Scan for the cell matching the given text and deliver its [X, Y] coordinate at center. 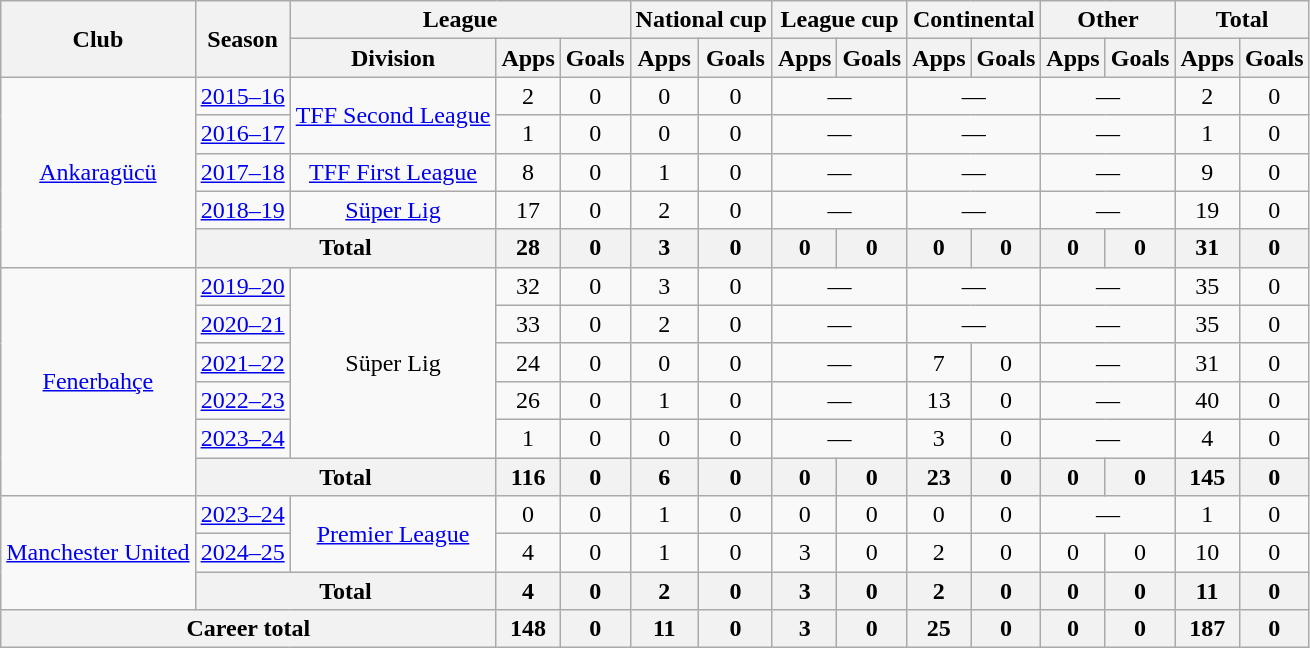
League [460, 20]
25 [939, 629]
13 [939, 400]
2016–17 [242, 134]
Other [1108, 20]
2024–25 [242, 553]
TFF Second League [393, 115]
2021–22 [242, 362]
10 [1207, 553]
National cup [701, 20]
2020–21 [242, 324]
Ankaragücü [98, 172]
148 [528, 629]
9 [1207, 172]
Club [98, 39]
2022–23 [242, 400]
2017–18 [242, 172]
28 [528, 248]
24 [528, 362]
TFF First League [393, 172]
6 [664, 477]
Fenerbahçe [98, 381]
23 [939, 477]
League cup [839, 20]
Career total [248, 629]
8 [528, 172]
Season [242, 39]
33 [528, 324]
40 [1207, 400]
26 [528, 400]
145 [1207, 477]
32 [528, 286]
7 [939, 362]
2019–20 [242, 286]
17 [528, 210]
2015–16 [242, 96]
Manchester United [98, 553]
Continental [974, 20]
2018–19 [242, 210]
187 [1207, 629]
Division [393, 58]
19 [1207, 210]
116 [528, 477]
Premier League [393, 534]
